Detect which cell encompasses the target text, then output its (X, Y) center coordinate. 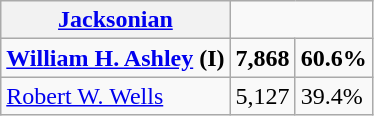
39.4% (334, 96)
60.6% (334, 58)
5,127 (262, 96)
7,868 (262, 58)
Robert W. Wells (116, 96)
William H. Ashley (I) (116, 58)
Jacksonian (116, 20)
